From the cell containing the given text, extract its center point as [X, Y] coordinate. 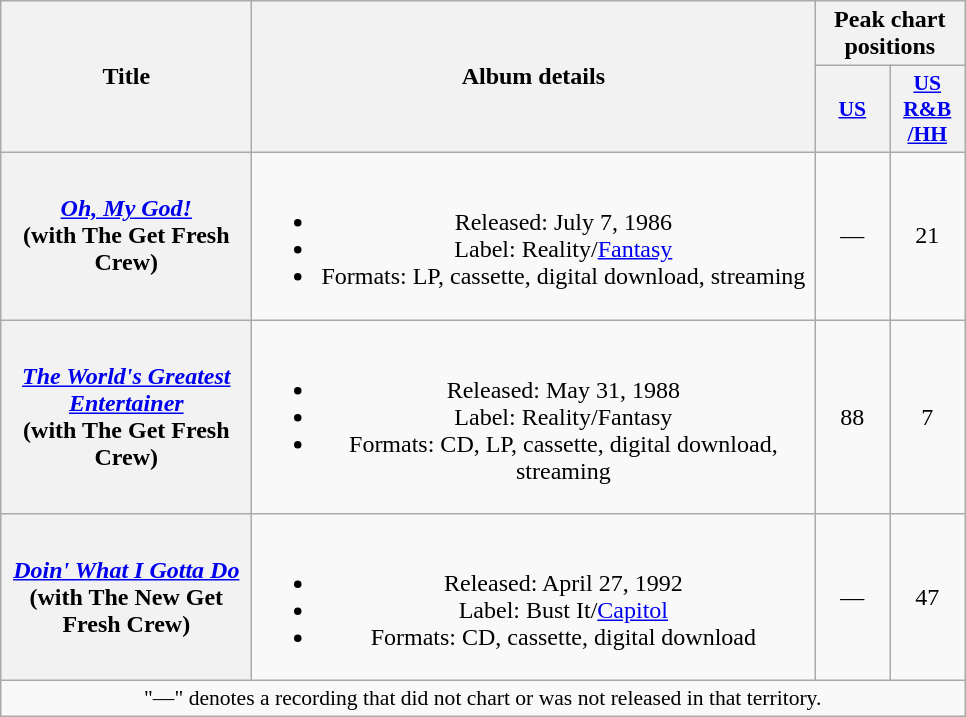
47 [928, 598]
Released: May 31, 1988Label: Reality/FantasyFormats: CD, LP, cassette, digital download, streaming [534, 417]
The World's Greatest Entertainer(with The Get Fresh Crew) [126, 417]
Oh, My God!(with The Get Fresh Crew) [126, 236]
21 [928, 236]
7 [928, 417]
US [852, 110]
USR&B/HH [928, 110]
Released: July 7, 1986Label: Reality/FantasyFormats: LP, cassette, digital download, streaming [534, 236]
Peak chart positions [890, 34]
Doin' What I Gotta Do(with The New Get Fresh Crew) [126, 598]
88 [852, 417]
"—" denotes a recording that did not chart or was not released in that territory. [483, 699]
Album details [534, 77]
Released: April 27, 1992Label: Bust It/CapitolFormats: CD, cassette, digital download [534, 598]
Title [126, 77]
